Locate the cell with the specified text and output its (X, Y) center coordinate. 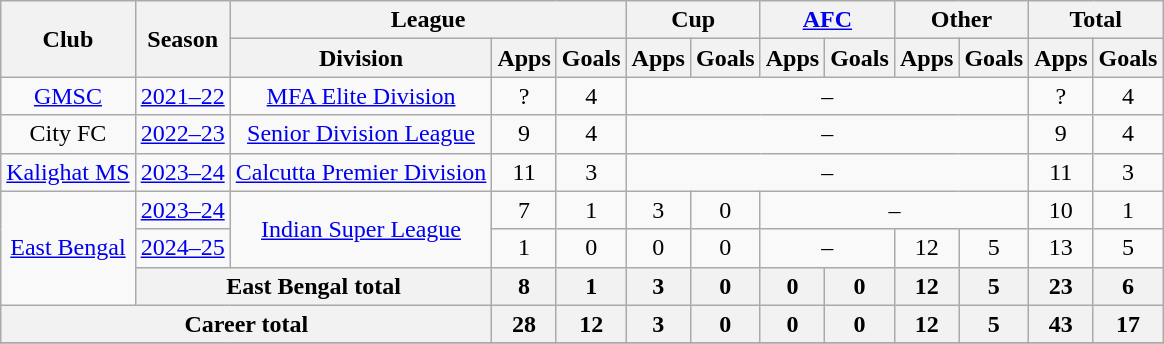
Cup (693, 20)
Other (961, 20)
13 (1061, 248)
23 (1061, 286)
East Bengal (68, 248)
43 (1061, 324)
28 (524, 324)
Senior Division League (361, 134)
Club (68, 39)
8 (524, 286)
Kalighat MS (68, 172)
League (428, 20)
Season (182, 39)
Indian Super League (361, 229)
Career total (246, 324)
AFC (827, 20)
2021–22 (182, 96)
2024–25 (182, 248)
2022–23 (182, 134)
City FC (68, 134)
10 (1061, 210)
GMSC (68, 96)
7 (524, 210)
Calcutta Premier Division (361, 172)
6 (1128, 286)
Division (361, 58)
East Bengal total (314, 286)
MFA Elite Division (361, 96)
Total (1096, 20)
17 (1128, 324)
